For the text-containing cell, return its midpoint in (x, y) coordinate format. 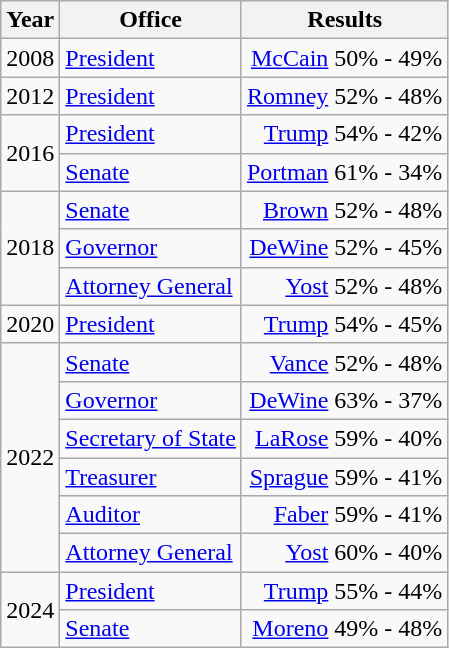
Year (30, 20)
Romney 52% - 48% (344, 96)
LaRose 59% - 40% (344, 438)
Results (344, 20)
2024 (30, 610)
Sprague 59% - 41% (344, 477)
DeWine 52% - 45% (344, 248)
Trump 54% - 42% (344, 134)
Trump 54% - 45% (344, 324)
Auditor (151, 515)
Faber 59% - 41% (344, 515)
Yost 52% - 48% (344, 286)
DeWine 63% - 37% (344, 400)
2022 (30, 457)
2018 (30, 248)
2012 (30, 96)
2020 (30, 324)
Trump 55% - 44% (344, 591)
Office (151, 20)
Portman 61% - 34% (344, 172)
Yost 60% - 40% (344, 553)
McCain 50% - 49% (344, 58)
2016 (30, 153)
Vance 52% - 48% (344, 362)
Secretary of State (151, 438)
Treasurer (151, 477)
Moreno 49% - 48% (344, 629)
Brown 52% - 48% (344, 210)
2008 (30, 58)
